Locate the cell with the specified text and output its [x, y] center coordinate. 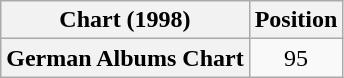
Position [296, 20]
German Albums Chart [125, 58]
95 [296, 58]
Chart (1998) [125, 20]
